Extract the (X, Y) coordinate from the center of the cell holding the provided text.  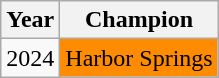
Year (30, 20)
2024 (30, 58)
Harbor Springs (139, 58)
Champion (139, 20)
